Capture the cell that displays the provided text and extract its (x, y) central coordinate. 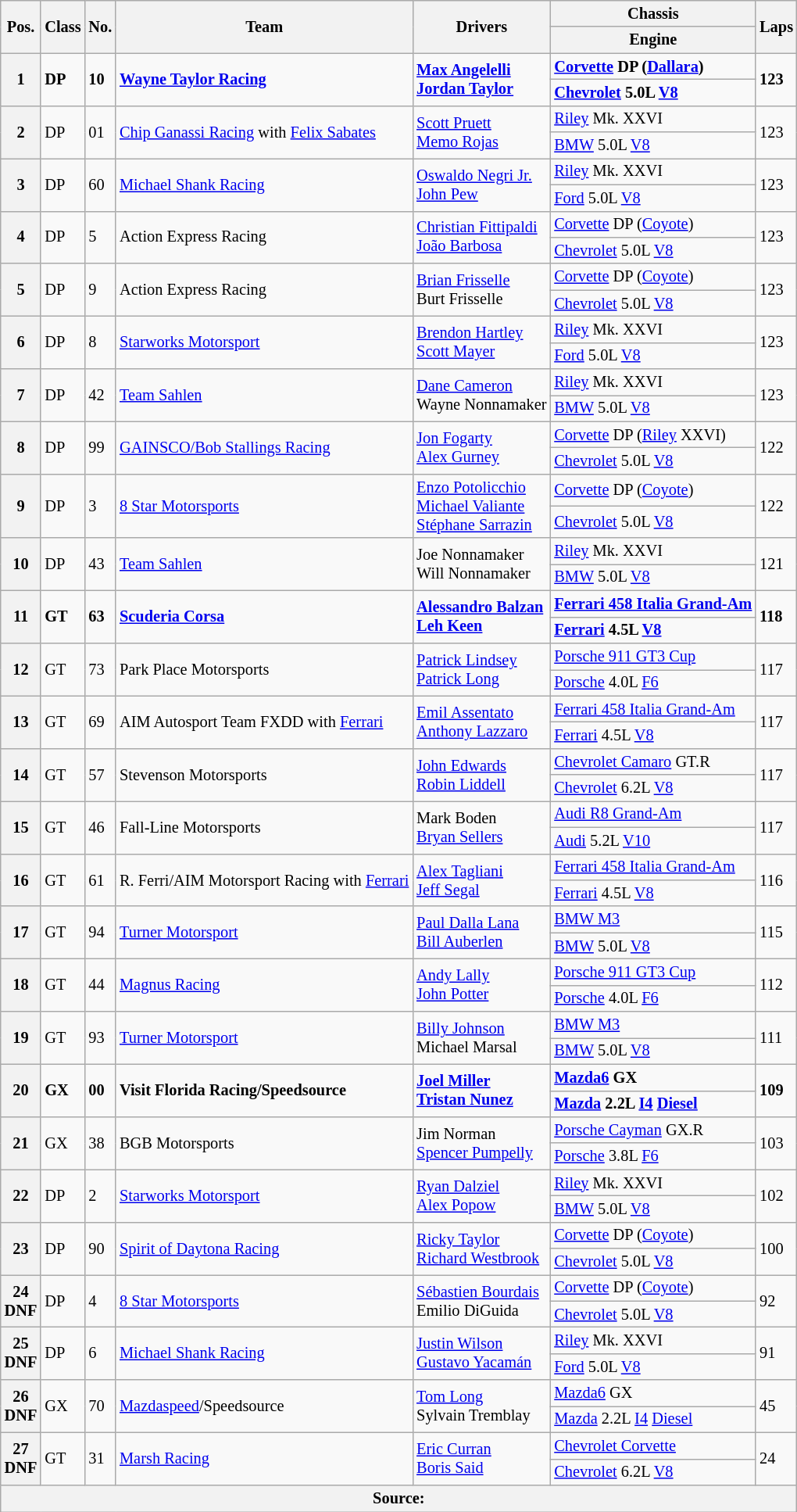
24 (777, 1459)
Mazdaspeed/Speedsource (264, 1406)
Oswaldo Negri Jr. John Pew (481, 185)
73 (100, 669)
90 (100, 1248)
17 (21, 932)
116 (777, 880)
45 (777, 1406)
Porsche 3.8L F6 (653, 1156)
Scuderia Corsa (264, 616)
7 (21, 396)
Fall-Line Motorsports (264, 827)
01 (100, 131)
Ricky Taylor Richard Westbrook (481, 1248)
21 (21, 1143)
Mark Boden Bryan Sellers (481, 827)
Jim Norman Spencer Pumpelly (481, 1143)
111 (777, 1038)
Billy Johnson Michael Marsal (481, 1038)
57 (100, 774)
Joel Miller Tristan Nunez (481, 1090)
No. (100, 27)
24DNF (21, 1301)
Spirit of Daytona Racing (264, 1248)
14 (21, 774)
Laps (777, 27)
102 (777, 1196)
1 (21, 80)
BGB Motorsports (264, 1143)
115 (777, 932)
Pos. (21, 27)
Joe Nonnamaker Will Nonnamaker (481, 564)
100 (777, 1248)
Andy Lally John Potter (481, 985)
Drivers (481, 27)
GAINSCO/Bob Stallings Racing (264, 447)
Audi R8 Grand-Am (653, 814)
20 (21, 1090)
99 (100, 447)
Stevenson Motorsports (264, 774)
13 (21, 722)
60 (100, 185)
15 (21, 827)
Brian Frisselle Burt Frisselle (481, 289)
Dane Cameron Wayne Nonnamaker (481, 396)
25DNF (21, 1354)
Max Angelelli Jordan Taylor (481, 80)
Brendon Hartley Scott Mayer (481, 342)
12 (21, 669)
Emil Assentato Anthony Lazzaro (481, 722)
John Edwards Robin Liddell (481, 774)
Patrick Lindsey Patrick Long (481, 669)
Chassis (653, 13)
92 (777, 1301)
Sébastien Bourdais Emilio DiGuida (481, 1301)
23 (21, 1248)
Class (63, 27)
22 (21, 1196)
Scott Pruett Memo Rojas (481, 131)
63 (100, 616)
16 (21, 880)
Team (264, 27)
Engine (653, 40)
11 (21, 616)
Chip Ganassi Racing with Felix Sabates (264, 131)
Corvette DP (Riley XXVI) (653, 435)
Marsh Racing (264, 1459)
44 (100, 985)
118 (777, 616)
31 (100, 1459)
Audi 5.2L V10 (653, 840)
27DNF (21, 1459)
Visit Florida Racing/Speedsource (264, 1090)
Tom Long Sylvain Tremblay (481, 1406)
Eric Curran Boris Said (481, 1459)
112 (777, 985)
93 (100, 1038)
70 (100, 1406)
91 (777, 1354)
109 (777, 1090)
AIM Autosport Team FXDD with Ferrari (264, 722)
Chevrolet Camaro GT.R (653, 761)
18 (21, 985)
R. Ferri/AIM Motorsport Racing with Ferrari (264, 880)
Porsche Cayman GX.R (653, 1130)
Jon Fogarty Alex Gurney (481, 447)
69 (100, 722)
Magnus Racing (264, 985)
Wayne Taylor Racing (264, 80)
Chevrolet Corvette (653, 1446)
43 (100, 564)
26DNF (21, 1406)
Justin Wilson Gustavo Yacamán (481, 1354)
Alex Tagliani Jeff Segal (481, 880)
42 (100, 396)
Paul Dalla Lana Bill Auberlen (481, 932)
Enzo Potolicchio Michael Valiante Stéphane Sarrazin (481, 506)
38 (100, 1143)
Alessandro Balzan Leh Keen (481, 616)
00 (100, 1090)
46 (100, 827)
19 (21, 1038)
103 (777, 1143)
Christian Fittipaldi João Barbosa (481, 238)
61 (100, 880)
Corvette DP (Dallara) (653, 66)
Ryan Dalziel Alex Popow (481, 1196)
Park Place Motorsports (264, 669)
Source: (398, 1498)
94 (100, 932)
121 (777, 564)
